Identify which cell holds the provided text, then report its (x, y) central coordinate. 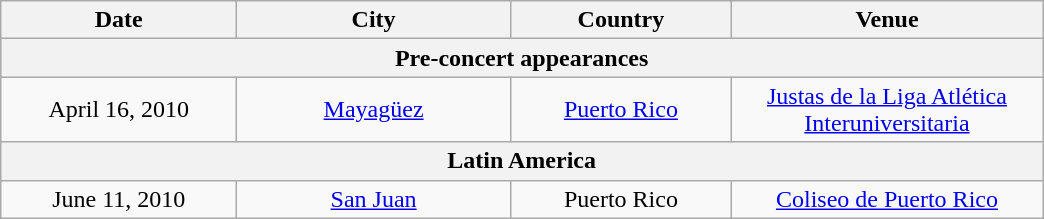
June 11, 2010 (119, 199)
Date (119, 20)
Venue (886, 20)
Coliseo de Puerto Rico (886, 199)
Latin America (522, 161)
Justas de la Liga Atlética Interuniversitaria (886, 110)
City (374, 20)
April 16, 2010 (119, 110)
San Juan (374, 199)
Country (620, 20)
Mayagüez (374, 110)
Pre-concert appearances (522, 58)
